Provide the [X, Y] coordinate of the cell's center where the given text is located.  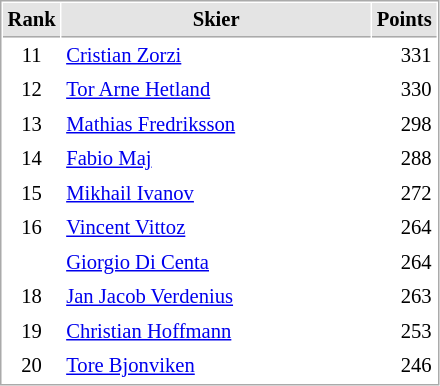
Fabio Maj [216, 158]
263 [404, 296]
20 [32, 366]
14 [32, 158]
12 [32, 90]
253 [404, 332]
Jan Jacob Verdenius [216, 296]
Points [404, 20]
246 [404, 366]
Skier [216, 20]
272 [404, 194]
13 [32, 124]
Mathias Fredriksson [216, 124]
16 [32, 228]
Mikhail Ivanov [216, 194]
Giorgio Di Centa [216, 262]
Tore Bjonviken [216, 366]
Tor Arne Hetland [216, 90]
331 [404, 56]
Rank [32, 20]
15 [32, 194]
Cristian Zorzi [216, 56]
18 [32, 296]
330 [404, 90]
288 [404, 158]
19 [32, 332]
Vincent Vittoz [216, 228]
Christian Hoffmann [216, 332]
11 [32, 56]
298 [404, 124]
